Return [x, y] of the center of cell containing provided text 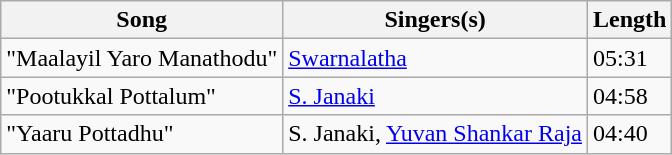
"Maalayil Yaro Manathodu" [142, 58]
04:58 [630, 96]
S. Janaki [436, 96]
Length [630, 20]
Swarnalatha [436, 58]
05:31 [630, 58]
Singers(s) [436, 20]
"Yaaru Pottadhu" [142, 134]
Song [142, 20]
"Pootukkal Pottalum" [142, 96]
S. Janaki, Yuvan Shankar Raja [436, 134]
04:40 [630, 134]
